Search for the cell housing the specified text and yield its [x, y] center coordinate. 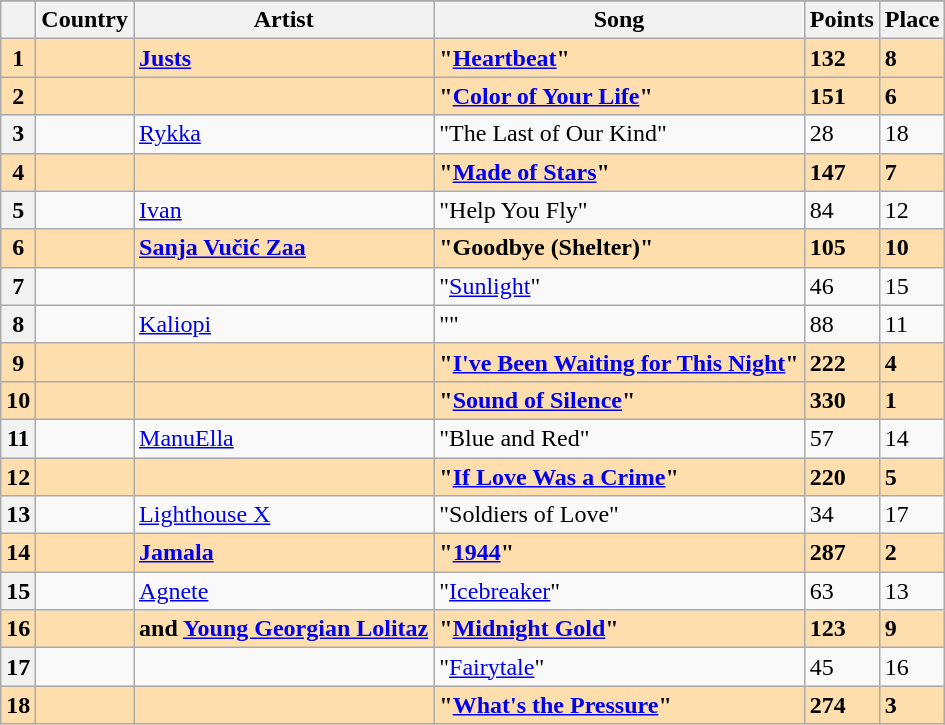
88 [842, 324]
151 [842, 96]
Rykka [284, 134]
Points [842, 20]
147 [842, 172]
"" [619, 324]
"Made of Stars" [619, 172]
Kaliopi [284, 324]
34 [842, 515]
and Young Georgian Lolitaz [284, 629]
Sanja Vučić Zaa [284, 248]
222 [842, 362]
"Blue and Red" [619, 438]
274 [842, 705]
"Goodbye (Shelter)" [619, 248]
28 [842, 134]
330 [842, 400]
"Fairytale" [619, 667]
"1944" [619, 553]
"Sound of Silence" [619, 400]
"The Last of Our Kind" [619, 134]
57 [842, 438]
45 [842, 667]
46 [842, 286]
"Sunlight" [619, 286]
105 [842, 248]
ManuElla [284, 438]
"Soldiers of Love" [619, 515]
Jamala [284, 553]
84 [842, 210]
132 [842, 58]
Agnete [284, 591]
Artist [284, 20]
"I've Been Waiting for This Night" [619, 362]
Song [619, 20]
123 [842, 629]
63 [842, 591]
"Color of Your Life" [619, 96]
"If Love Was a Crime" [619, 477]
Lighthouse X [284, 515]
"Icebreaker" [619, 591]
"What's the Pressure" [619, 705]
Ivan [284, 210]
Place [912, 20]
Justs [284, 58]
287 [842, 553]
"Help You Fly" [619, 210]
"Heartbeat" [619, 58]
220 [842, 477]
"Midnight Gold" [619, 629]
Country [85, 20]
